Find where the given text appears and provide that cell's center as [x, y] coordinate. 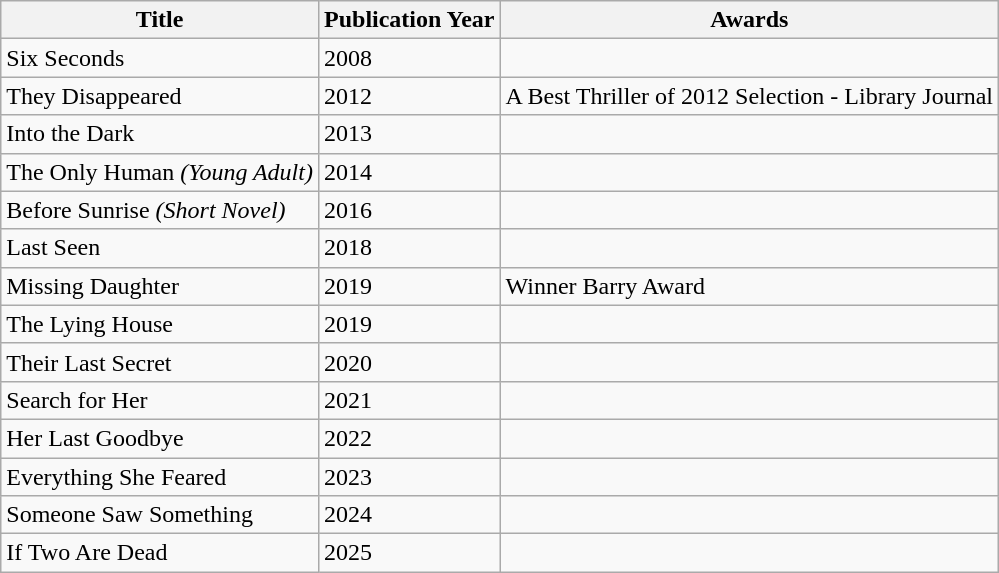
They Disappeared [160, 96]
2020 [409, 362]
2014 [409, 172]
Publication Year [409, 20]
If Two Are Dead [160, 553]
Title [160, 20]
2016 [409, 210]
Last Seen [160, 248]
Six Seconds [160, 58]
Everything She Feared [160, 477]
2012 [409, 96]
Her Last Goodbye [160, 438]
2025 [409, 553]
Awards [750, 20]
The Only Human (Young Adult) [160, 172]
2021 [409, 400]
2024 [409, 515]
2018 [409, 248]
Someone Saw Something [160, 515]
Winner Barry Award [750, 286]
2023 [409, 477]
A Best Thriller of 2012 Selection - Library Journal [750, 96]
The Lying House [160, 324]
Search for Her [160, 400]
2022 [409, 438]
2013 [409, 134]
Missing Daughter [160, 286]
Their Last Secret [160, 362]
Into the Dark [160, 134]
2008 [409, 58]
Before Sunrise (Short Novel) [160, 210]
